Locate the cell with the specified text and output its (x, y) center coordinate. 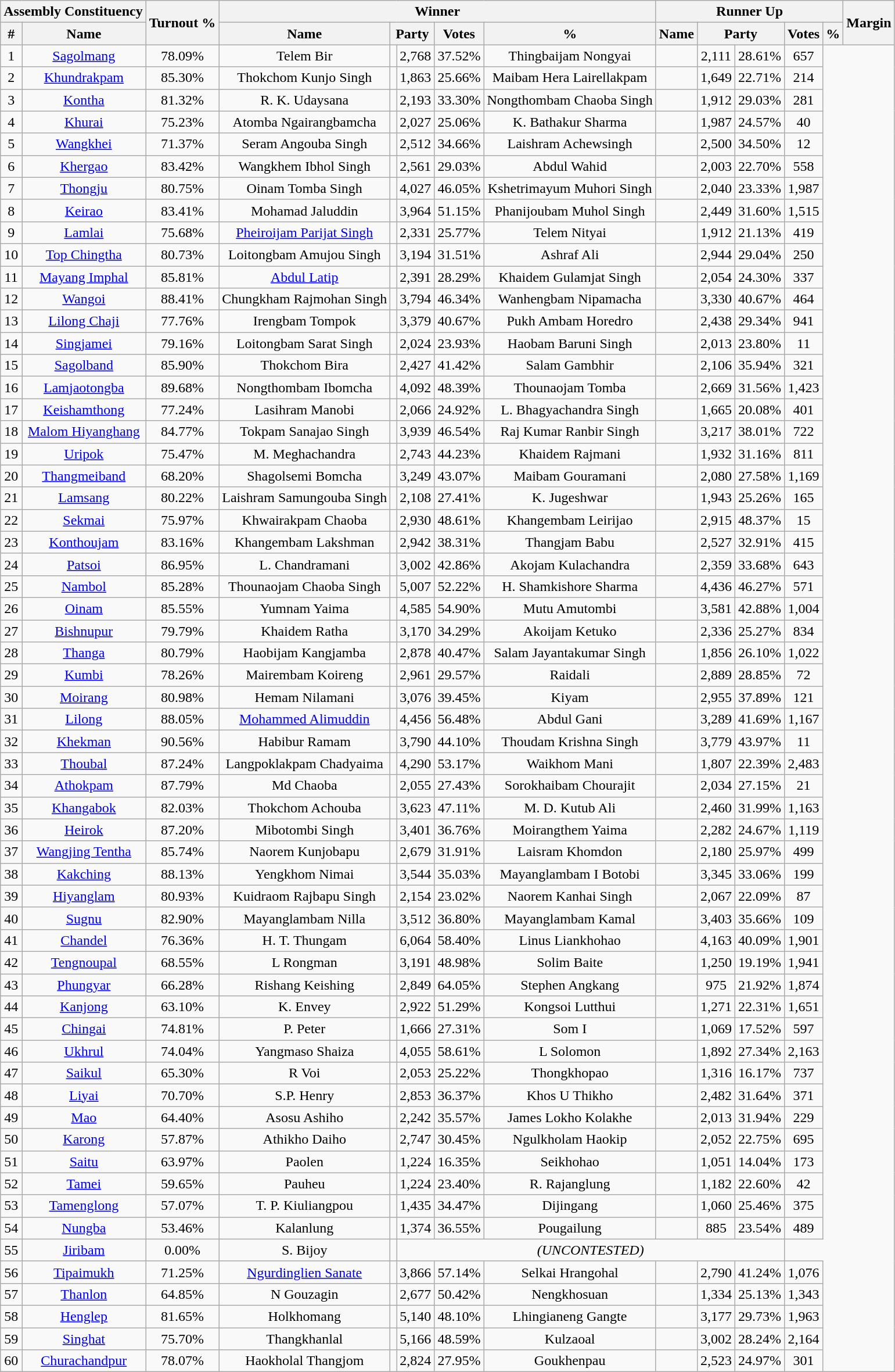
17 (12, 410)
1,271 (716, 1007)
1,004 (803, 608)
Sorokhaibam Chourajit (570, 786)
Mao (84, 1117)
Thoubal (84, 764)
Thingbaijam Nongyai (570, 56)
27.15% (760, 786)
Mayanglambam Nilla (304, 918)
1,515 (803, 210)
2,743 (416, 454)
Lasihram Manobi (304, 410)
85.30% (182, 78)
Som I (570, 1029)
Margin (869, 23)
55 (12, 1250)
28.85% (760, 675)
83.42% (182, 166)
44.10% (459, 741)
31.60% (760, 210)
17.52% (760, 1029)
51 (12, 1162)
35.03% (459, 874)
31.56% (760, 388)
Henglep (84, 1316)
Ngurdinglien Sanate (304, 1272)
Khangembam Lakshman (304, 542)
41.69% (760, 719)
3,379 (416, 321)
53 (12, 1206)
24.92% (459, 410)
20 (12, 476)
53.17% (459, 764)
464 (803, 299)
46.54% (459, 432)
Khangabok (84, 808)
1,807 (716, 764)
Kontha (84, 100)
3,939 (416, 432)
40.47% (459, 653)
26.10% (760, 653)
Waikhom Mani (570, 764)
59.65% (182, 1184)
Thangmeiband (84, 476)
48.98% (459, 962)
2,944 (716, 255)
37.52% (459, 56)
Haokholal Thangjom (304, 1361)
L Rongman (304, 962)
Chingai (84, 1029)
P. Peter (304, 1029)
Mohamad Jaluddin (304, 210)
1,901 (803, 940)
2,052 (716, 1140)
31.94% (760, 1117)
2,460 (716, 808)
1,941 (803, 962)
Mibotombi Singh (304, 830)
2,930 (416, 520)
1 (12, 56)
Phungyar (84, 985)
64.05% (459, 985)
34 (12, 786)
3,194 (416, 255)
Yumnam Yaima (304, 608)
28.61% (760, 56)
38.01% (760, 432)
2,003 (716, 166)
Kulzaoal (570, 1338)
3,401 (416, 830)
25.26% (760, 498)
77.24% (182, 410)
Haobam Baruni Singh (570, 343)
34.66% (459, 144)
Winner (438, 12)
Thoudam Krishna Singh (570, 741)
Patsoi (84, 564)
165 (803, 498)
Churachandpur (84, 1361)
975 (716, 985)
Top Chingtha (84, 255)
33 (12, 764)
80.93% (182, 896)
1,022 (803, 653)
2,027 (416, 122)
Kanjong (84, 1007)
16 (12, 388)
34.29% (459, 631)
214 (803, 78)
Stephen Angkang (570, 985)
Naorem Kanhai Singh (570, 896)
Khurai (84, 122)
54 (12, 1228)
597 (803, 1029)
2,193 (416, 100)
2,331 (416, 232)
109 (803, 918)
57 (12, 1294)
Rishang Keishing (304, 985)
1,167 (803, 719)
66.28% (182, 985)
2,824 (416, 1361)
Kshetrimayum Muhori Singh (570, 188)
25.13% (760, 1294)
2,034 (716, 786)
3,191 (416, 962)
20.08% (760, 410)
2,108 (416, 498)
31.16% (760, 454)
31.91% (459, 852)
Konthoujam (84, 542)
K. Envey (304, 1007)
Mutu Amutombi (570, 608)
59 (12, 1338)
1,316 (716, 1073)
19 (12, 454)
87 (803, 896)
57.07% (182, 1206)
23.80% (760, 343)
22.71% (760, 78)
Lamlai (84, 232)
63.97% (182, 1162)
Tokpam Sanajao Singh (304, 432)
2,053 (416, 1073)
Mairembam Koireng (304, 675)
30.45% (459, 1140)
2,512 (416, 144)
2,282 (716, 830)
L. Chandramani (304, 564)
68.55% (182, 962)
42.86% (459, 564)
Abdul Gani (570, 719)
657 (803, 56)
6 (12, 166)
Saitu (84, 1162)
415 (803, 542)
722 (803, 432)
Kalanlung (304, 1228)
Heirok (84, 830)
48 (12, 1095)
2,679 (416, 852)
Thongju (84, 188)
Pukh Ambam Horedro (570, 321)
Khekman (84, 741)
50 (12, 1140)
60 (12, 1361)
1,169 (803, 476)
88.13% (182, 874)
Kakching (84, 874)
32.91% (760, 542)
T. P. Kiuliangpou (304, 1206)
1,069 (716, 1029)
1,163 (803, 808)
489 (803, 1228)
2,790 (716, 1272)
1,863 (416, 78)
(UNCONTESTED) (591, 1250)
James Lokho Kolakhe (570, 1117)
18 (12, 432)
25.46% (760, 1206)
2,853 (416, 1095)
Karong (84, 1140)
K. Jugeshwar (570, 498)
32 (12, 741)
22.39% (760, 764)
3,330 (716, 299)
Akojam Kulachandra (570, 564)
27 (12, 631)
5,140 (416, 1316)
Thanga (84, 653)
1,435 (416, 1206)
1,665 (716, 410)
3,170 (416, 631)
Mohammed Alimuddin (304, 719)
45 (12, 1029)
2,849 (416, 985)
1,932 (716, 454)
Nungba (84, 1228)
1,666 (416, 1029)
Thongkhopao (570, 1073)
27.43% (459, 786)
33.06% (760, 874)
82.90% (182, 918)
44 (12, 1007)
36.55% (459, 1228)
2,438 (716, 321)
9 (12, 232)
Tipaimukh (84, 1272)
3,544 (416, 874)
3,345 (716, 874)
3,177 (716, 1316)
Selkai Hrangohal (570, 1272)
16.35% (459, 1162)
87.20% (182, 830)
Linus Liankhohao (570, 940)
2,942 (416, 542)
L Solomon (570, 1051)
51.29% (459, 1007)
80.22% (182, 498)
2,768 (416, 56)
57.87% (182, 1140)
29 (12, 675)
1,856 (716, 653)
52.22% (459, 586)
31 (12, 719)
Hiyanglam (84, 896)
R Voi (304, 1073)
47 (12, 1073)
2,054 (716, 277)
2,040 (716, 188)
51.15% (459, 210)
38 (12, 874)
2,889 (716, 675)
48.59% (459, 1338)
78.09% (182, 56)
5,166 (416, 1338)
64.85% (182, 1294)
Kongsoi Lutthui (570, 1007)
56 (12, 1272)
1,182 (716, 1184)
24.57% (760, 122)
3,512 (416, 918)
2,066 (416, 410)
Thokchom Achouba (304, 808)
80.79% (182, 653)
65.30% (182, 1073)
2,067 (716, 896)
21.13% (760, 232)
S. Bijoy (304, 1250)
35.57% (459, 1117)
Wangjing Tentha (84, 852)
2,561 (416, 166)
Sugnu (84, 918)
41.42% (459, 366)
Salam Gambhir (570, 366)
Thounaojam Tomba (570, 388)
Md Chaoba (304, 786)
Jiribam (84, 1250)
22.31% (760, 1007)
39.45% (459, 697)
30 (12, 697)
13 (12, 321)
Wangkhem Ibhol Singh (304, 166)
Maibam Gouramani (570, 476)
Seram Angouba Singh (304, 144)
Athokpam (84, 786)
2,163 (803, 1051)
2,500 (716, 144)
2,427 (416, 366)
Lilong (84, 719)
401 (803, 410)
21.92% (760, 985)
L. Bhagyachandra Singh (570, 410)
25.97% (760, 852)
23.93% (459, 343)
Akoijam Ketuko (570, 631)
22 (12, 520)
4,163 (716, 940)
29.73% (760, 1316)
4,027 (416, 188)
54.90% (459, 608)
Pougailung (570, 1228)
250 (803, 255)
46 (12, 1051)
87.79% (182, 786)
25.77% (459, 232)
80.98% (182, 697)
Thokchom Bira (304, 366)
Langpoklakpam Chadyaima (304, 764)
14.04% (760, 1162)
75.70% (182, 1338)
48.10% (459, 1316)
49 (12, 1117)
1,874 (803, 985)
24.30% (760, 277)
2,180 (716, 852)
Wanhengbam Nipamacha (570, 299)
371 (803, 1095)
27.34% (760, 1051)
Turnout % (182, 23)
58.61% (459, 1051)
2,677 (416, 1294)
39 (12, 896)
42.88% (760, 608)
3,249 (416, 476)
1,423 (803, 388)
Seikhohao (570, 1162)
173 (803, 1162)
27.41% (459, 498)
2,080 (716, 476)
337 (803, 277)
121 (803, 697)
77.76% (182, 321)
Raj Kumar Ranbir Singh (570, 432)
88.05% (182, 719)
85.55% (182, 608)
2,111 (716, 56)
81.32% (182, 100)
Khaidem Rajmani (570, 454)
Keishamthong (84, 410)
3,964 (416, 210)
Ashraf Ali (570, 255)
Sagolband (84, 366)
Kiyam (570, 697)
1,076 (803, 1272)
3,289 (716, 719)
Asosu Ashiho (304, 1117)
281 (803, 100)
75.23% (182, 122)
Naorem Kunjobapu (304, 852)
57.14% (459, 1272)
22.75% (760, 1140)
78.07% (182, 1361)
16.17% (760, 1073)
3,794 (416, 299)
1,649 (716, 78)
28 (12, 653)
Telem Bir (304, 56)
35 (12, 808)
H. T. Thungam (304, 940)
Chungkham Rajmohan Singh (304, 299)
Moirangthem Yaima (570, 830)
2,955 (716, 697)
2,359 (716, 564)
Yengkhom Nimai (304, 874)
941 (803, 321)
14 (12, 343)
Nongthombam Ibomcha (304, 388)
2,106 (716, 366)
2,915 (716, 520)
1,343 (803, 1294)
2,922 (416, 1007)
84.77% (182, 432)
Pheiroijam Parijat Singh (304, 232)
19.19% (760, 962)
2,878 (416, 653)
8 (12, 210)
25.66% (459, 78)
1,250 (716, 962)
48.61% (459, 520)
2 (12, 78)
Khwairakpam Chaoba (304, 520)
Kumbi (84, 675)
1,651 (803, 1007)
Paolen (304, 1162)
25.06% (459, 122)
4 (12, 122)
2,164 (803, 1338)
85.81% (182, 277)
63.10% (182, 1007)
87.24% (182, 764)
Irengbam Tompok (304, 321)
1,963 (803, 1316)
31.99% (760, 808)
K. Bathakur Sharma (570, 122)
27.58% (760, 476)
3,403 (716, 918)
82.03% (182, 808)
78.26% (182, 675)
Loitongbam Amujou Singh (304, 255)
Salam Jayantakumar Singh (570, 653)
3,779 (716, 741)
Sagolmang (84, 56)
28.29% (459, 277)
Hemam Nilamani (304, 697)
Tengnoupal (84, 962)
Wangoi (84, 299)
70.70% (182, 1095)
38.31% (459, 542)
Wangkhei (84, 144)
4,092 (416, 388)
29.57% (459, 675)
34.47% (459, 1206)
Atomba Ngairangbamcha (304, 122)
22.70% (760, 166)
4,290 (416, 764)
2,527 (716, 542)
R. Rajanglung (570, 1184)
Lhingianeng Gangte (570, 1316)
3,217 (716, 432)
25.22% (459, 1073)
Laisram Khomdon (570, 852)
Solim Baite (570, 962)
Loitongbam Sarat Singh (304, 343)
23 (12, 542)
36.37% (459, 1095)
Kuidraom Rajbapu Singh (304, 896)
834 (803, 631)
0.00% (182, 1250)
26 (12, 608)
1,374 (416, 1228)
Thangjam Babu (570, 542)
23.40% (459, 1184)
Singhat (84, 1338)
Laishram Achewsingh (570, 144)
76.36% (182, 940)
75.97% (182, 520)
Laishram Samungouba Singh (304, 498)
558 (803, 166)
2,242 (416, 1117)
5 (12, 144)
Thangkhanlal (304, 1338)
83.41% (182, 210)
90.56% (182, 741)
Nambol (84, 586)
Saikul (84, 1073)
Tamei (84, 1184)
Nengkhosuan (570, 1294)
Shagolsemi Bomcha (304, 476)
53.46% (182, 1228)
47.11% (459, 808)
Abdul Latip (304, 277)
24.97% (760, 1361)
Liyai (84, 1095)
3,623 (416, 808)
Lilong Chaji (84, 321)
48.39% (459, 388)
74.04% (182, 1051)
37.89% (760, 697)
Tamenglong (84, 1206)
Thounaojam Chaoba Singh (304, 586)
Mayanglambam Kamal (570, 918)
24.67% (760, 830)
36.80% (459, 918)
Ngulkholam Haokip (570, 1140)
2,669 (716, 388)
6,064 (416, 940)
2,055 (416, 786)
1,943 (716, 498)
M. D. Kutub Ali (570, 808)
2,154 (416, 896)
2,747 (416, 1140)
80.75% (182, 188)
75.47% (182, 454)
58.40% (459, 940)
Khundrakpam (84, 78)
46.34% (459, 299)
68.20% (182, 476)
2,523 (716, 1361)
1,060 (716, 1206)
36 (12, 830)
4,456 (416, 719)
Maibam Hera Lairellakpam (570, 78)
3,790 (416, 741)
7 (12, 188)
1,119 (803, 830)
35.66% (760, 918)
35.94% (760, 366)
885 (716, 1228)
88.41% (182, 299)
1,892 (716, 1051)
33.68% (760, 564)
4,055 (416, 1051)
85.28% (182, 586)
301 (803, 1361)
Ukhrul (84, 1051)
33.30% (459, 100)
R. K. Udaysana (304, 100)
46.05% (459, 188)
2,391 (416, 277)
5,007 (416, 586)
Goukhenpau (570, 1361)
2,482 (716, 1095)
31.64% (760, 1095)
4,436 (716, 586)
Haobijam Kangjamba (304, 653)
Phanijoubam Muhol Singh (570, 210)
27.31% (459, 1029)
Moirang (84, 697)
Sekmai (84, 520)
31.51% (459, 255)
72 (803, 675)
29.34% (760, 321)
89.68% (182, 388)
571 (803, 586)
2,336 (716, 631)
Khangembam Leirijao (570, 520)
85.90% (182, 366)
24 (12, 564)
43 (12, 985)
2,483 (803, 764)
83.16% (182, 542)
1,334 (716, 1294)
H. Shamkishore Sharma (570, 586)
Mayang Imphal (84, 277)
Mayanglambam I Botobi (570, 874)
Thokchom Kunjo Singh (304, 78)
3,076 (416, 697)
28.24% (760, 1338)
3,581 (716, 608)
50.42% (459, 1294)
375 (803, 1206)
4,585 (416, 608)
71.25% (182, 1272)
43.97% (760, 741)
Lamjaotongba (84, 388)
Oinam (84, 608)
37 (12, 852)
44.23% (459, 454)
811 (803, 454)
Lamsang (84, 498)
Oinam Tomba Singh (304, 188)
23.33% (760, 188)
Chandel (84, 940)
10 (12, 255)
36.76% (459, 830)
Holkhomang (304, 1316)
# (12, 34)
Keirao (84, 210)
Yangmaso Shaiza (304, 1051)
75.68% (182, 232)
85.74% (182, 852)
695 (803, 1140)
Singjamei (84, 343)
23.54% (760, 1228)
Pauheu (304, 1184)
74.81% (182, 1029)
56.48% (459, 719)
46.27% (760, 586)
79.79% (182, 631)
Bishnupur (84, 631)
2,449 (716, 210)
48.37% (760, 520)
2,961 (416, 675)
3 (12, 100)
229 (803, 1117)
34.50% (760, 144)
52 (12, 1184)
199 (803, 874)
41.24% (760, 1272)
Nongthombam Chaoba Singh (570, 100)
80.73% (182, 255)
Uripok (84, 454)
499 (803, 852)
Malom Hiyanghang (84, 432)
Khaidem Gulamjat Singh (570, 277)
81.65% (182, 1316)
1,051 (716, 1162)
Telem Nityai (570, 232)
25 (12, 586)
321 (803, 366)
43.07% (459, 476)
2,024 (416, 343)
86.95% (182, 564)
419 (803, 232)
Dijingang (570, 1206)
Assembly Constituency (73, 12)
71.37% (182, 144)
Abdul Wahid (570, 166)
Athikho Daiho (304, 1140)
643 (803, 564)
Habibur Ramam (304, 741)
22.09% (760, 896)
Runner Up (749, 12)
S.P. Henry (304, 1095)
M. Meghachandra (304, 454)
Khergao (84, 166)
Thanlon (84, 1294)
27.95% (459, 1361)
N Gouzagin (304, 1294)
Khos U Thikho (570, 1095)
79.16% (182, 343)
41 (12, 940)
25.27% (760, 631)
Raidali (570, 675)
23.02% (459, 896)
737 (803, 1073)
40.09% (760, 940)
29.04% (760, 255)
64.40% (182, 1117)
Khaidem Ratha (304, 631)
58 (12, 1316)
22.60% (760, 1184)
3,866 (416, 1272)
